Extract the (X, Y) coordinate from the center of the cell holding the provided text.  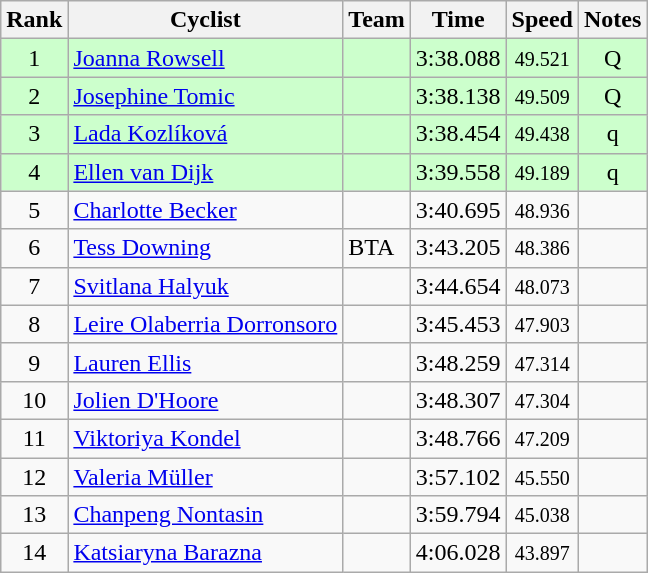
8 (34, 324)
3:45.453 (458, 324)
Valeria Müller (206, 477)
7 (34, 286)
Chanpeng Nontasin (206, 515)
13 (34, 515)
3:59.794 (458, 515)
3:48.766 (458, 438)
5 (34, 210)
3:57.102 (458, 477)
6 (34, 248)
2 (34, 96)
Team (377, 20)
3:38.138 (458, 96)
Josephine Tomic (206, 96)
Lada Kozlíková (206, 134)
47.209 (542, 438)
Leire Olaberria Dorronsoro (206, 324)
Svitlana Halyuk (206, 286)
45.550 (542, 477)
48.386 (542, 248)
Speed (542, 20)
Charlotte Becker (206, 210)
47.903 (542, 324)
Jolien D'Hoore (206, 400)
Time (458, 20)
3:44.654 (458, 286)
4:06.028 (458, 553)
3:40.695 (458, 210)
3 (34, 134)
Viktoriya Kondel (206, 438)
12 (34, 477)
Notes (612, 20)
49.189 (542, 172)
43.897 (542, 553)
Tess Downing (206, 248)
4 (34, 172)
48.073 (542, 286)
49.521 (542, 58)
Cyclist (206, 20)
Joanna Rowsell (206, 58)
3:39.558 (458, 172)
Ellen van Dijk (206, 172)
3:43.205 (458, 248)
45.038 (542, 515)
BTA (377, 248)
48.936 (542, 210)
3:48.307 (458, 400)
47.314 (542, 362)
1 (34, 58)
3:38.454 (458, 134)
47.304 (542, 400)
Rank (34, 20)
10 (34, 400)
3:38.088 (458, 58)
9 (34, 362)
11 (34, 438)
49.509 (542, 96)
49.438 (542, 134)
Katsiaryna Barazna (206, 553)
Lauren Ellis (206, 362)
14 (34, 553)
3:48.259 (458, 362)
